Determine the (x, y) coordinate at the center of the cell enclosing the given text.  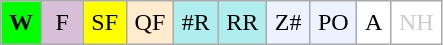
Z# (288, 23)
PO (334, 23)
W (21, 23)
RR (242, 23)
A (374, 23)
QF (150, 23)
NH (416, 23)
#R (196, 23)
F (62, 23)
SF (104, 23)
